Locate the cell with the specified text and output its [x, y] center coordinate. 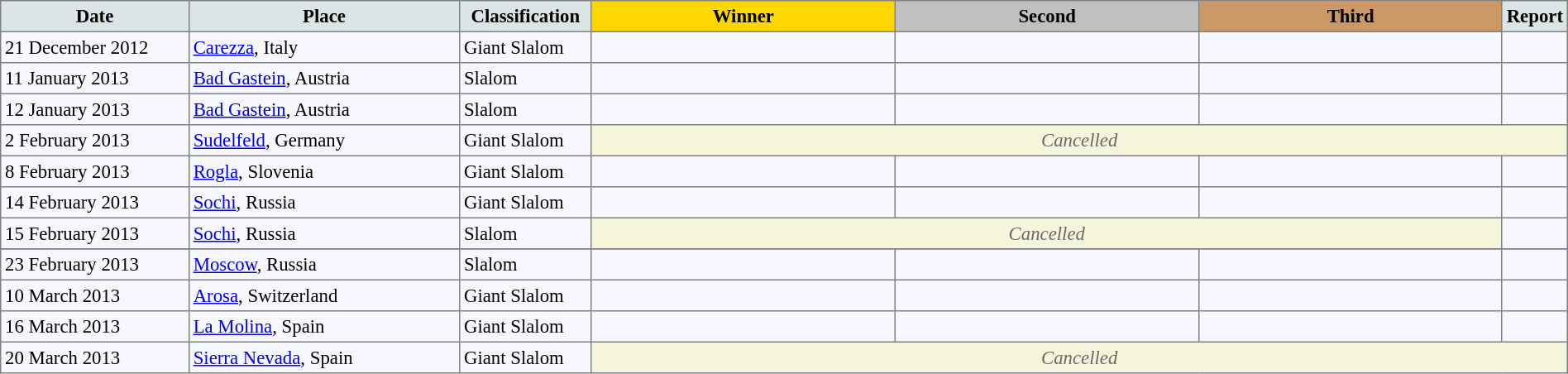
Report [1535, 17]
21 December 2012 [95, 47]
16 March 2013 [95, 327]
Place [324, 17]
23 February 2013 [95, 265]
Second [1047, 17]
11 January 2013 [95, 79]
12 January 2013 [95, 109]
La Molina, Spain [324, 327]
Sierra Nevada, Spain [324, 357]
Sudelfeld, Germany [324, 141]
2 February 2013 [95, 141]
Date [95, 17]
Moscow, Russia [324, 265]
Arosa, Switzerland [324, 295]
20 March 2013 [95, 357]
Classification [526, 17]
14 February 2013 [95, 203]
Winner [743, 17]
Third [1351, 17]
Rogla, Slovenia [324, 171]
10 March 2013 [95, 295]
8 February 2013 [95, 171]
Carezza, Italy [324, 47]
15 February 2013 [95, 233]
